Provide the (x, y) coordinate of the cell's center where the given text is located.  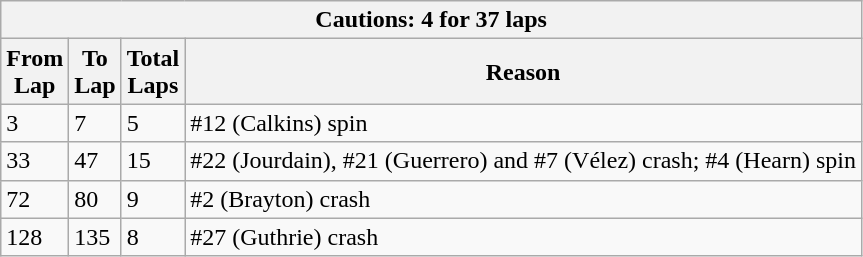
72 (35, 199)
Reason (524, 72)
3 (35, 123)
TotalLaps (153, 72)
FromLap (35, 72)
9 (153, 199)
7 (95, 123)
#27 (Guthrie) crash (524, 237)
135 (95, 237)
8 (153, 237)
33 (35, 161)
128 (35, 237)
#22 (Jourdain), #21 (Guerrero) and #7 (Vélez) crash; #4 (Hearn) spin (524, 161)
15 (153, 161)
#2 (Brayton) crash (524, 199)
80 (95, 199)
#12 (Calkins) spin (524, 123)
5 (153, 123)
47 (95, 161)
ToLap (95, 72)
Cautions: 4 for 37 laps (432, 20)
